Extract the (X, Y) coordinate from the center of the cell holding the provided text.  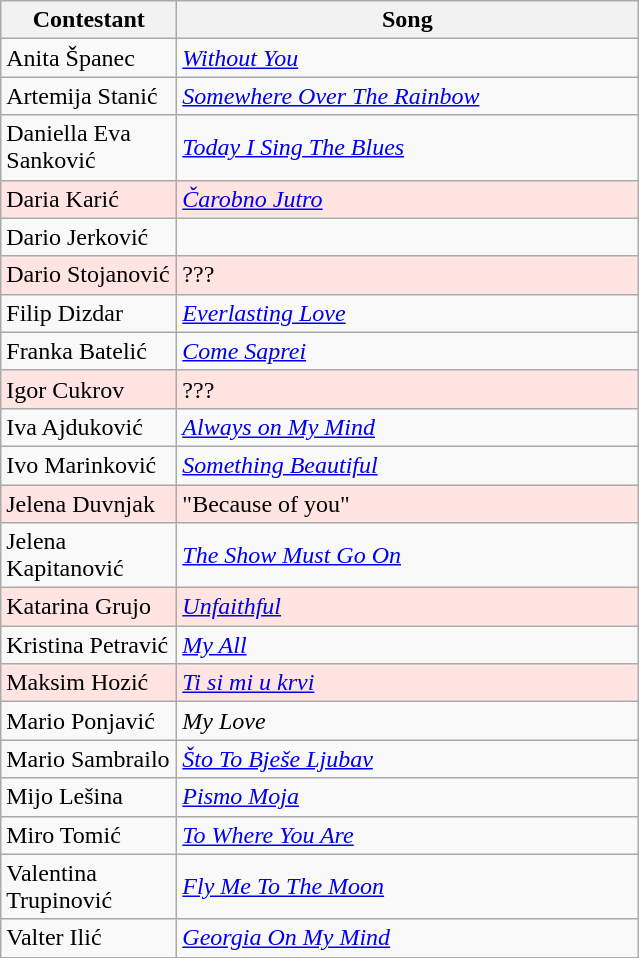
The Show Must Go On (408, 556)
Jelena Duvnjak (89, 503)
Contestant (89, 20)
Ti si mi u krvi (408, 683)
Artemija Stanić (89, 96)
Everlasting Love (408, 313)
Somewhere Over The Rainbow (408, 96)
Fly Me To The Moon (408, 886)
Ivo Marinković (89, 465)
Georgia On My Mind (408, 938)
Always on My Mind (408, 427)
Katarina Grujo (89, 607)
Iva Ajduković (89, 427)
Unfaithful (408, 607)
Mario Ponjavić (89, 721)
Filip Dizdar (89, 313)
Valentina Trupinović (89, 886)
Anita Španec (89, 58)
Igor Cukrov (89, 389)
Čarobno Jutro (408, 199)
Something Beautiful (408, 465)
Dario Jerković (89, 237)
Valter Ilić (89, 938)
Today I Sing The Blues (408, 148)
Daniella Eva Sanković (89, 148)
My All (408, 645)
Song (408, 20)
Come Saprei (408, 351)
Miro Tomić (89, 835)
"Because of you" (408, 503)
Franka Batelić (89, 351)
Daria Karić (89, 199)
Maksim Hozić (89, 683)
To Where You Are (408, 835)
Mijo Lešina (89, 797)
My Love (408, 721)
Mario Sambrailo (89, 759)
Without You (408, 58)
Kristina Petravić (89, 645)
Što To Bješe Ljubav (408, 759)
Dario Stojanović (89, 275)
Jelena Kapitanović (89, 556)
Pismo Moja (408, 797)
